Locate the cell with the specified text and output its [X, Y] center coordinate. 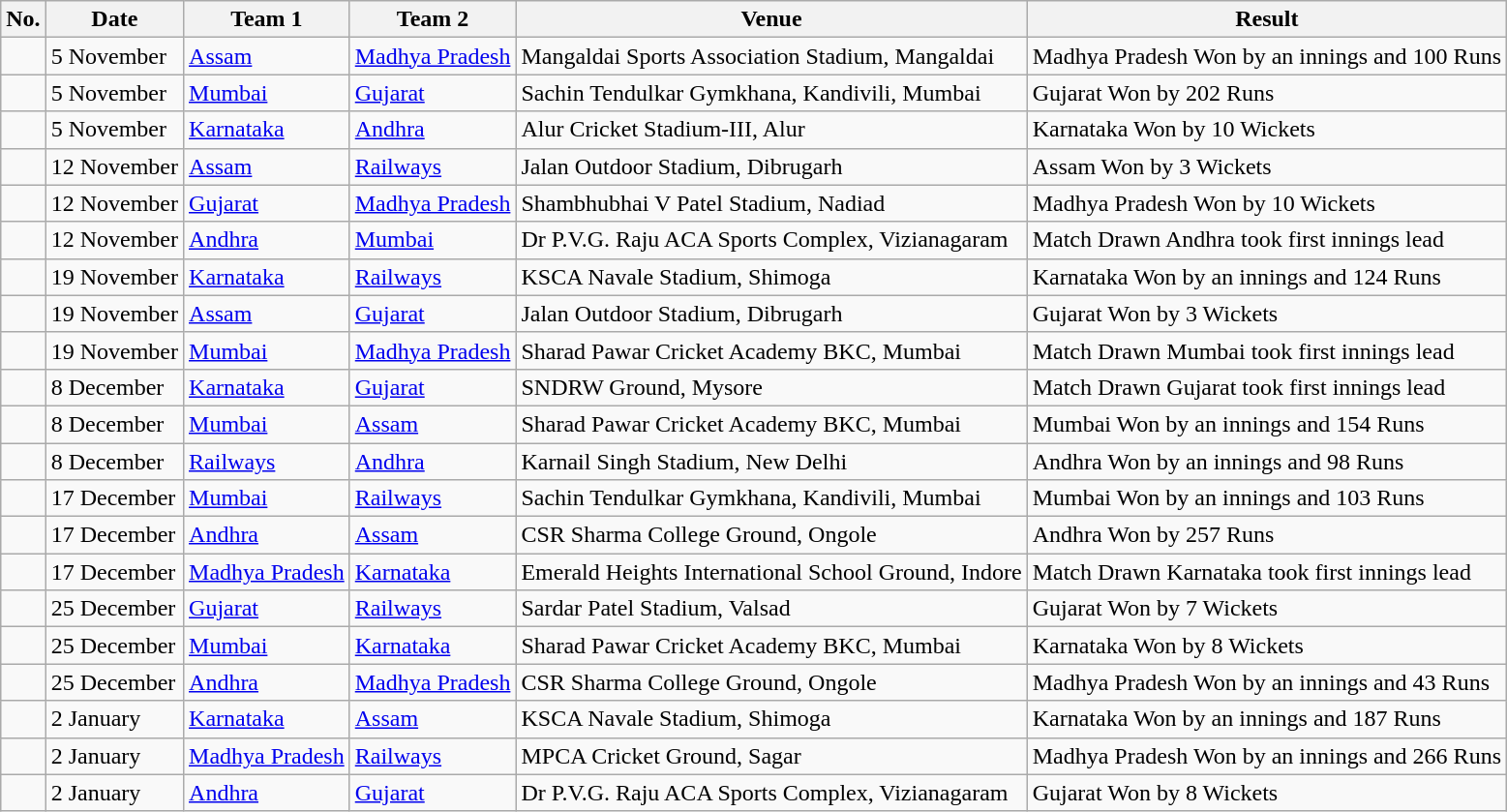
Alur Cricket Stadium-III, Alur [771, 130]
Emerald Heights International School Ground, Indore [771, 572]
Mumbai Won by an innings and 103 Runs [1266, 498]
Match Drawn Mumbai took first innings lead [1266, 350]
Gujarat Won by 8 Wickets [1266, 793]
Gujarat Won by 3 Wickets [1266, 314]
Match Drawn Gujarat took first innings lead [1266, 387]
Karnataka Won by 10 Wickets [1266, 130]
Team 2 [433, 19]
Assam Won by 3 Wickets [1266, 166]
Match Drawn Andhra took first innings lead [1266, 240]
MPCA Cricket Ground, Sagar [771, 756]
Madhya Pradesh Won by 10 Wickets [1266, 203]
Mumbai Won by an innings and 154 Runs [1266, 424]
Karnataka Won by 8 Wickets [1266, 646]
Result [1266, 19]
Match Drawn Karnataka took first innings lead [1266, 572]
Shambhubhai V Patel Stadium, Nadiad [771, 203]
Karnail Singh Stadium, New Delhi [771, 462]
Andhra Won by 257 Runs [1266, 535]
Madhya Pradesh Won by an innings and 100 Runs [1266, 56]
Gujarat Won by 202 Runs [1266, 93]
Sardar Patel Stadium, Valsad [771, 609]
Karnataka Won by an innings and 187 Runs [1266, 719]
Team 1 [267, 19]
Madhya Pradesh Won by an innings and 266 Runs [1266, 756]
Mangaldai Sports Association Stadium, Mangaldai [771, 56]
No. [23, 19]
Venue [771, 19]
Karnataka Won by an innings and 124 Runs [1266, 277]
Andhra Won by an innings and 98 Runs [1266, 462]
Gujarat Won by 7 Wickets [1266, 609]
SNDRW Ground, Mysore [771, 387]
Date [114, 19]
Madhya Pradesh Won by an innings and 43 Runs [1266, 682]
